Scan for the cell matching the given text and deliver its (X, Y) coordinate at center. 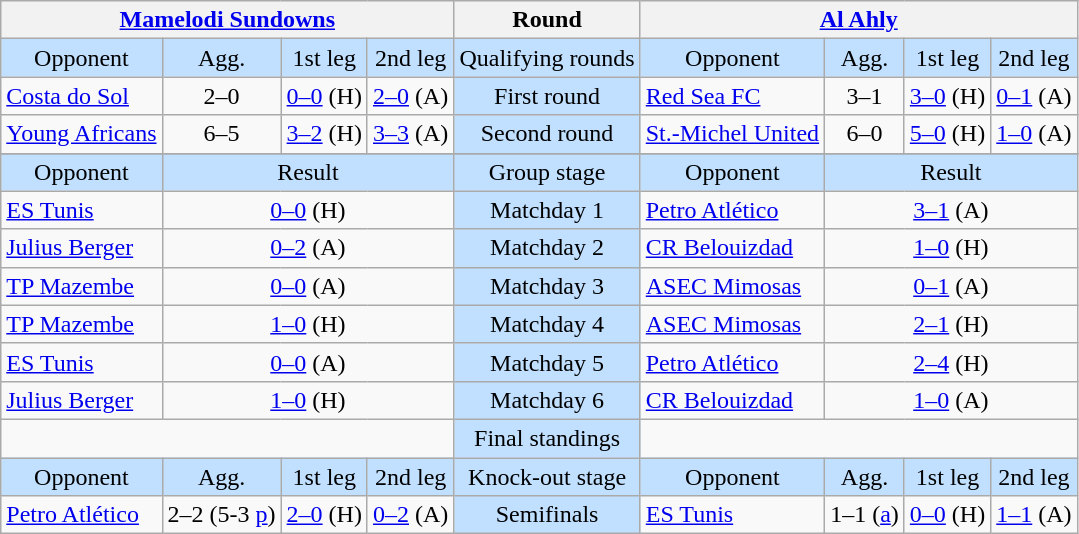
Young Africans (82, 134)
5–0 (H) (947, 134)
6–5 (222, 134)
2–0 (A) (410, 96)
3–2 (H) (324, 134)
Second round (547, 134)
2–2 (5-3 p) (222, 515)
Matchday 5 (547, 362)
Matchday 1 (547, 210)
2–0 (H) (324, 515)
Group stage (547, 172)
3–1 (A) (951, 210)
1–1 (a) (865, 515)
Round (547, 20)
1–1 (A) (1034, 515)
3–1 (865, 96)
First round (547, 96)
2–1 (H) (951, 324)
Matchday 6 (547, 400)
2–0 (222, 96)
Matchday 2 (547, 248)
Knock-out stage (547, 477)
Matchday 4 (547, 324)
Final standings (547, 438)
3–0 (H) (947, 96)
6–0 (865, 134)
Mamelodi Sundowns (228, 20)
2–4 (H) (951, 362)
3–3 (A) (410, 134)
Matchday 3 (547, 286)
Costa do Sol (82, 96)
St.-Michel United (732, 134)
Al Ahly (858, 20)
Qualifying rounds (547, 58)
Red Sea FC (732, 96)
Semifinals (547, 515)
